Pinpoint the cell where the given text exists, returning its (x, y) midpoint coordinate. 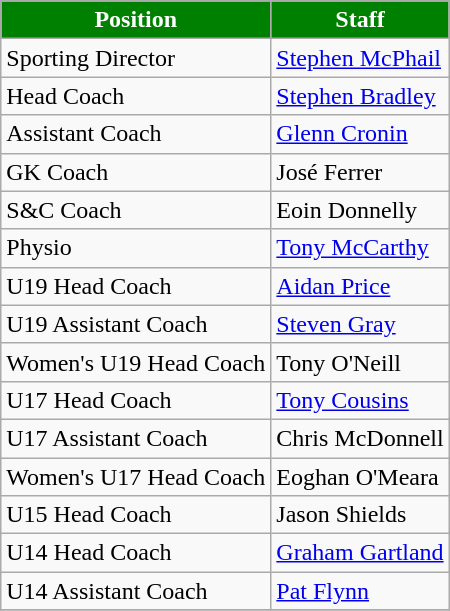
Steven Gray (360, 324)
Head Coach (136, 96)
Position (136, 20)
Staff (360, 20)
U17 Head Coach (136, 400)
Chris McDonnell (360, 438)
Women's U19 Head Coach (136, 362)
Sporting Director (136, 58)
Aidan Price (360, 286)
José Ferrer (360, 172)
Stephen Bradley (360, 96)
Graham Gartland (360, 553)
Pat Flynn (360, 591)
Glenn Cronin (360, 134)
U14 Assistant Coach (136, 591)
U15 Head Coach (136, 515)
Assistant Coach (136, 134)
Tony O'Neill (360, 362)
Tony Cousins (360, 400)
U19 Head Coach (136, 286)
Women's U17 Head Coach (136, 477)
Eoin Donnelly (360, 210)
Stephen McPhail (360, 58)
S&C Coach (136, 210)
GK Coach (136, 172)
U14 Head Coach (136, 553)
U17 Assistant Coach (136, 438)
Eoghan O'Meara (360, 477)
Tony McCarthy (360, 248)
Jason Shields (360, 515)
U19 Assistant Coach (136, 324)
Physio (136, 248)
